Detect which cell encompasses the target text, then output its [X, Y] center coordinate. 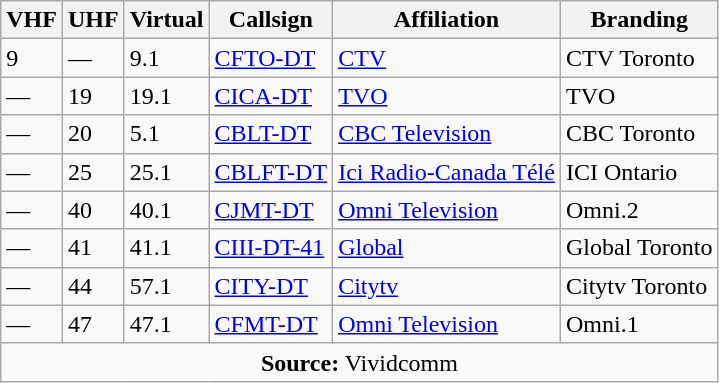
25.1 [166, 172]
ICI Ontario [639, 172]
CBC Toronto [639, 134]
Virtual [166, 20]
9 [32, 58]
CTV [447, 58]
Citytv Toronto [639, 286]
UHF [93, 20]
CFMT-DT [271, 324]
19.1 [166, 96]
19 [93, 96]
Global Toronto [639, 248]
Omni.2 [639, 210]
Branding [639, 20]
9.1 [166, 58]
CIII-DT-41 [271, 248]
CTV Toronto [639, 58]
Affiliation [447, 20]
CFTO-DT [271, 58]
CBC Television [447, 134]
40.1 [166, 210]
5.1 [166, 134]
20 [93, 134]
Omni.1 [639, 324]
40 [93, 210]
47 [93, 324]
CBLT-DT [271, 134]
CITY-DT [271, 286]
Source: Vividcomm [360, 362]
Global [447, 248]
41.1 [166, 248]
CICA-DT [271, 96]
Callsign [271, 20]
57.1 [166, 286]
CBLFT-DT [271, 172]
47.1 [166, 324]
25 [93, 172]
Ici Radio-Canada Télé [447, 172]
Citytv [447, 286]
VHF [32, 20]
CJMT-DT [271, 210]
44 [93, 286]
41 [93, 248]
